Scan for the cell matching the given text and deliver its [X, Y] coordinate at center. 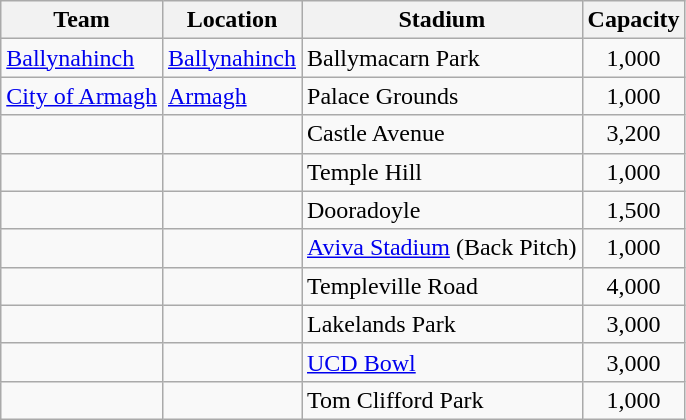
Capacity [634, 20]
3,200 [634, 134]
Dooradoyle [442, 210]
Location [232, 20]
Tom Clifford Park [442, 400]
Armagh [232, 96]
Temple Hill [442, 172]
Palace Grounds [442, 96]
Team [82, 20]
City of Armagh [82, 96]
UCD Bowl [442, 362]
Lakelands Park [442, 324]
1,500 [634, 210]
Castle Avenue [442, 134]
Aviva Stadium (Back Pitch) [442, 248]
Ballymacarn Park [442, 58]
Stadium [442, 20]
Templeville Road [442, 286]
4,000 [634, 286]
